Output the (x, y) coordinate of the center of the cell containing the given text.  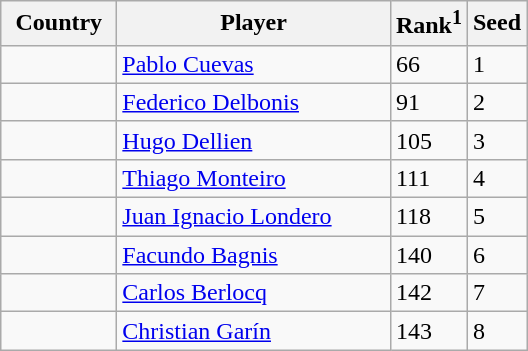
1 (496, 64)
6 (496, 255)
Player (254, 24)
Federico Delbonis (254, 102)
Christian Garín (254, 331)
Juan Ignacio Londero (254, 217)
118 (428, 217)
140 (428, 255)
8 (496, 331)
Thiago Monteiro (254, 178)
3 (496, 140)
Hugo Dellien (254, 140)
91 (428, 102)
142 (428, 293)
4 (496, 178)
105 (428, 140)
Carlos Berlocq (254, 293)
5 (496, 217)
111 (428, 178)
Rank1 (428, 24)
Seed (496, 24)
66 (428, 64)
143 (428, 331)
Facundo Bagnis (254, 255)
2 (496, 102)
7 (496, 293)
Country (59, 24)
Pablo Cuevas (254, 64)
